Scan for the cell matching the given text and deliver its (x, y) coordinate at center. 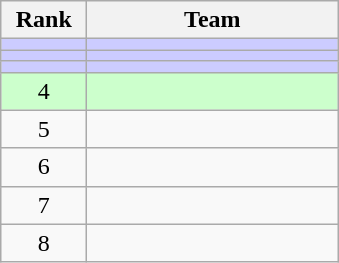
7 (44, 205)
Rank (44, 20)
4 (44, 91)
8 (44, 243)
Team (212, 20)
5 (44, 129)
6 (44, 167)
